Search for the cell housing the specified text and yield its (x, y) center coordinate. 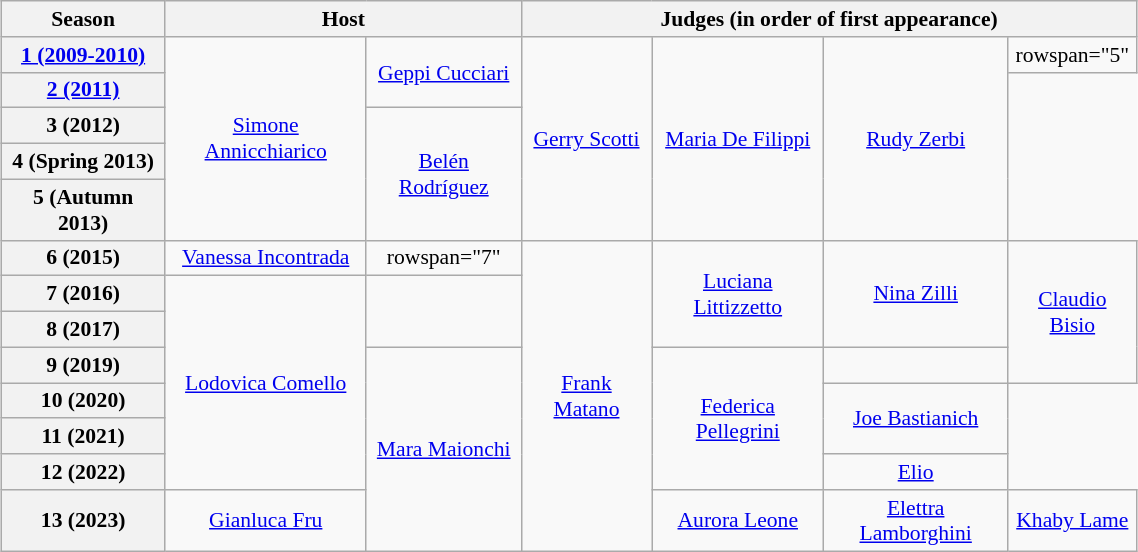
3 (2012) (83, 126)
11 (2021) (83, 437)
Luciana Littizzetto (738, 294)
Gianluca Fru (266, 520)
Claudio Bisio (1072, 311)
Simone Annicchiarico (266, 139)
Frank Matano (586, 395)
Joe Bastianich (916, 418)
Nina Zilli (916, 294)
Geppi Cucciari (444, 72)
Gerry Scotti (586, 139)
8 (2017) (83, 330)
4 (Spring 2013) (83, 162)
9 (2019) (83, 365)
1 (2009-2010) (83, 55)
7 (2016) (83, 294)
Judges (in order of first appearance) (829, 19)
Host (343, 19)
13 (2023) (83, 520)
Season (83, 19)
Federica Pellegrini (738, 418)
Lodovica Comello (266, 383)
Elettra Lamborghini (916, 520)
rowspan="7" (444, 258)
Rudy Zerbi (916, 139)
Belén Rodríguez (444, 174)
Vanessa Incontrada (266, 258)
rowspan="5" (1072, 55)
2 (2011) (83, 90)
Khaby Lame (1072, 520)
Elio (916, 472)
Mara Maionchi (444, 449)
Maria De Filippi (738, 139)
12 (2022) (83, 472)
6 (2015) (83, 258)
10 (2020) (83, 401)
5 (Autumn 2013) (83, 210)
Aurora Leone (738, 520)
